Provide the (X, Y) coordinate of the cell's center where the given text is located.  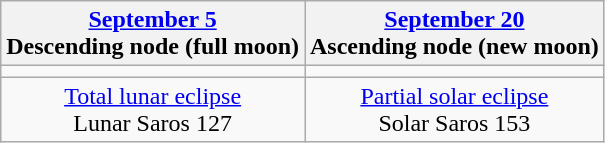
September 5Descending node (full moon) (153, 34)
Total lunar eclipseLunar Saros 127 (153, 110)
Partial solar eclipseSolar Saros 153 (454, 110)
September 20Ascending node (new moon) (454, 34)
